Identify which cell holds the provided text, then report its [X, Y] central coordinate. 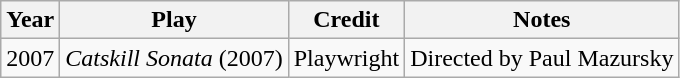
2007 [30, 58]
Directed by Paul Mazursky [542, 58]
Credit [346, 20]
Catskill Sonata (2007) [174, 58]
Play [174, 20]
Year [30, 20]
Notes [542, 20]
Playwright [346, 58]
